Search for the cell housing the specified text and yield its [X, Y] center coordinate. 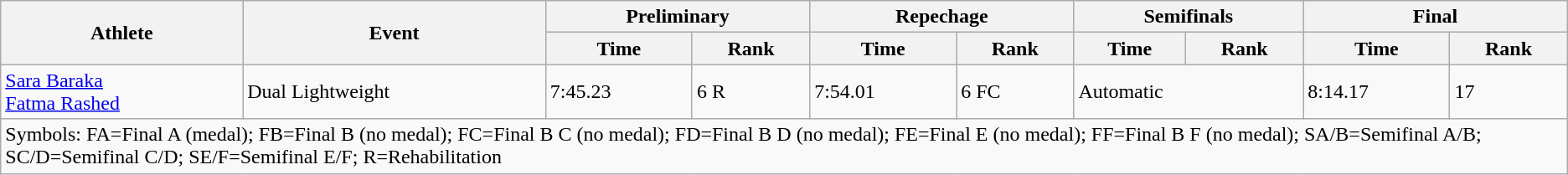
Final [1436, 17]
Athlete [122, 33]
8:14.17 [1377, 92]
Automatic [1189, 92]
6 FC [1015, 92]
Dual Lightweight [395, 92]
Semifinals [1189, 17]
Event [395, 33]
17 [1509, 92]
7:45.23 [618, 92]
7:54.01 [883, 92]
Preliminary [677, 17]
Repechage [941, 17]
6 R [750, 92]
Sara BarakaFatma Rashed [122, 92]
